From the cell containing the given text, extract its center point as (X, Y) coordinate. 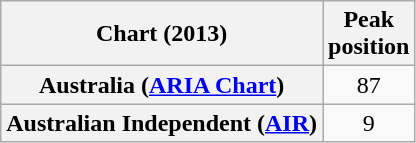
87 (369, 85)
Peakposition (369, 34)
9 (369, 123)
Australian Independent (AIR) (162, 123)
Chart (2013) (162, 34)
Australia (ARIA Chart) (162, 85)
